Locate the cell with the specified text and output its (X, Y) center coordinate. 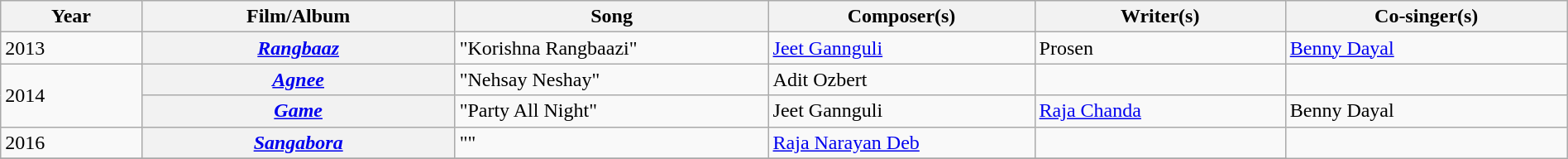
Raja Chanda (1159, 111)
"Nehsay Neshay" (612, 79)
Agnee (298, 79)
Film/Album (298, 17)
Composer(s) (901, 17)
Sangabora (298, 142)
Adit Ozbert (901, 79)
Rangbaaz (298, 48)
Game (298, 111)
"Party All Night" (612, 111)
2014 (71, 95)
Year (71, 17)
Song (612, 17)
"Korishna Rangbaazi" (612, 48)
"" (612, 142)
Co-singer(s) (1426, 17)
Writer(s) (1159, 17)
2016 (71, 142)
2013 (71, 48)
Prosen (1159, 48)
Raja Narayan Deb (901, 142)
